Capture the cell that displays the provided text and extract its [x, y] central coordinate. 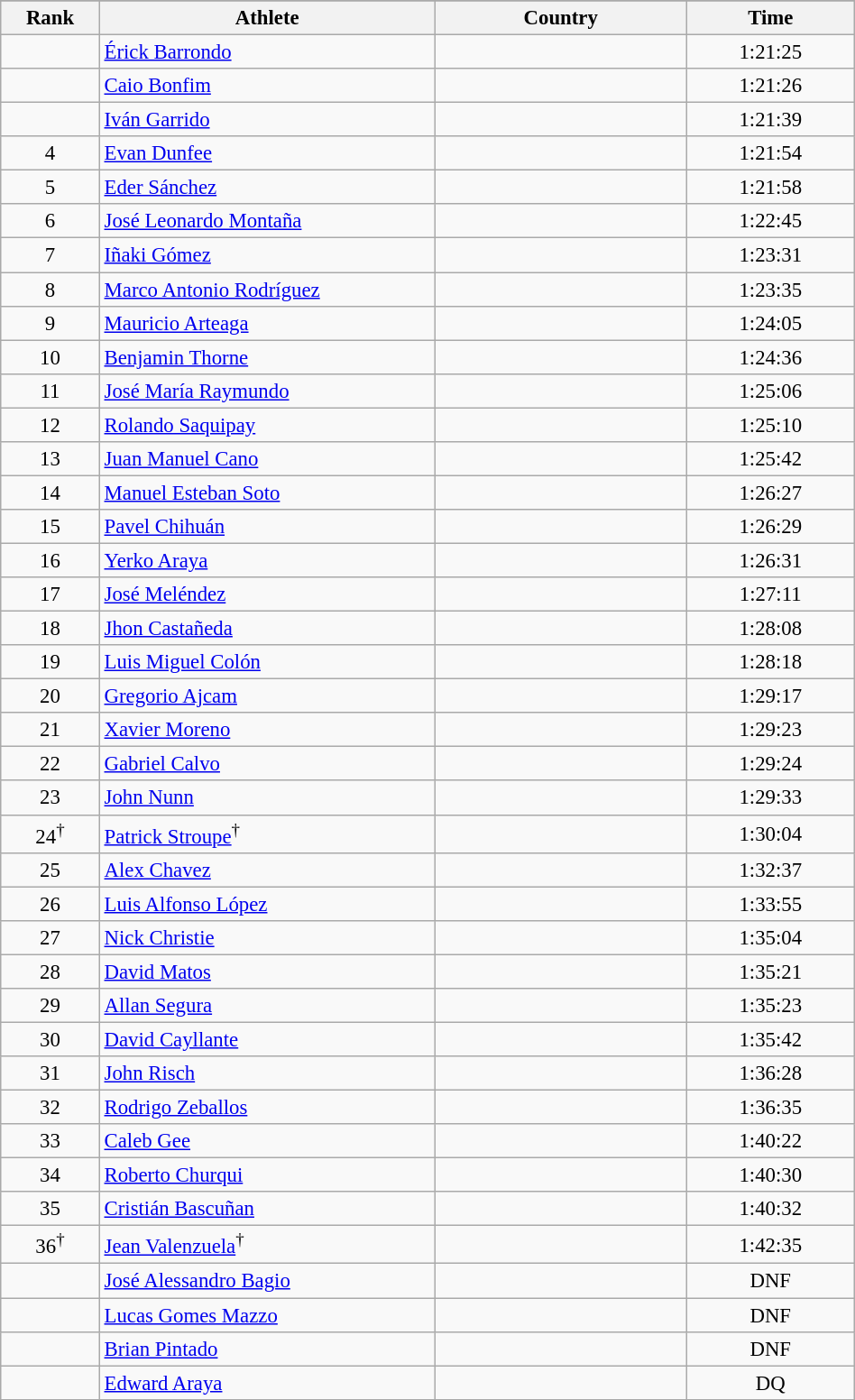
1:29:24 [770, 764]
Edward Araya [267, 1383]
1:26:29 [770, 527]
1:27:11 [770, 594]
Country [561, 18]
1:21:26 [770, 86]
1:29:17 [770, 696]
18 [51, 629]
John Risch [267, 1073]
Athlete [267, 18]
Caleb Gee [267, 1141]
1:33:55 [770, 904]
1:21:54 [770, 153]
Gabriel Calvo [267, 764]
Xavier Moreno [267, 730]
7 [51, 255]
Iván Garrido [267, 120]
1:25:42 [770, 459]
Allan Segura [267, 1006]
1:35:42 [770, 1039]
17 [51, 594]
13 [51, 459]
1:21:58 [770, 188]
25 [51, 870]
1:25:06 [770, 391]
Caio Bonfim [267, 86]
1:28:18 [770, 662]
1:35:21 [770, 972]
Jean Valenzuela† [267, 1245]
1:32:37 [770, 870]
1:24:36 [770, 357]
José Leonardo Montaña [267, 221]
1:40:22 [770, 1141]
John Nunn [267, 798]
Mauricio Arteaga [267, 323]
1:24:05 [770, 323]
José Alessandro Bagio [267, 1281]
10 [51, 357]
José María Raymundo [267, 391]
Time [770, 18]
1:40:30 [770, 1175]
Rodrigo Zeballos [267, 1108]
1:30:04 [770, 834]
1:21:39 [770, 120]
24† [51, 834]
Lucas Gomes Mazzo [267, 1315]
16 [51, 560]
1:23:31 [770, 255]
1:36:28 [770, 1073]
Patrick Stroupe† [267, 834]
1:35:23 [770, 1006]
1:29:33 [770, 798]
DQ [770, 1383]
José Meléndez [267, 594]
1:28:08 [770, 629]
Rank [51, 18]
Evan Dunfee [267, 153]
31 [51, 1073]
26 [51, 904]
4 [51, 153]
Juan Manuel Cano [267, 459]
21 [51, 730]
Cristián Bascuñan [267, 1209]
33 [51, 1141]
Érick Barrondo [267, 52]
14 [51, 493]
9 [51, 323]
David Matos [267, 972]
12 [51, 425]
34 [51, 1175]
19 [51, 662]
1:35:04 [770, 938]
5 [51, 188]
1:22:45 [770, 221]
David Cayllante [267, 1039]
Marco Antonio Rodríguez [267, 290]
Nick Christie [267, 938]
35 [51, 1209]
Brian Pintado [267, 1349]
32 [51, 1108]
30 [51, 1039]
23 [51, 798]
15 [51, 527]
8 [51, 290]
1:40:32 [770, 1209]
1:25:10 [770, 425]
Pavel Chihuán [267, 527]
1:23:35 [770, 290]
Jhon Castañeda [267, 629]
1:42:35 [770, 1245]
29 [51, 1006]
Roberto Churqui [267, 1175]
Benjamin Thorne [267, 357]
1:26:27 [770, 493]
Manuel Esteban Soto [267, 493]
Luis Alfonso López [267, 904]
6 [51, 221]
Gregorio Ajcam [267, 696]
36† [51, 1245]
1:29:23 [770, 730]
20 [51, 696]
Eder Sánchez [267, 188]
Yerko Araya [267, 560]
11 [51, 391]
Iñaki Gómez [267, 255]
1:21:25 [770, 52]
Luis Miguel Colón [267, 662]
Alex Chavez [267, 870]
22 [51, 764]
28 [51, 972]
1:26:31 [770, 560]
27 [51, 938]
1:36:35 [770, 1108]
Rolando Saquipay [267, 425]
